Capture the cell that displays the provided text and extract its (X, Y) central coordinate. 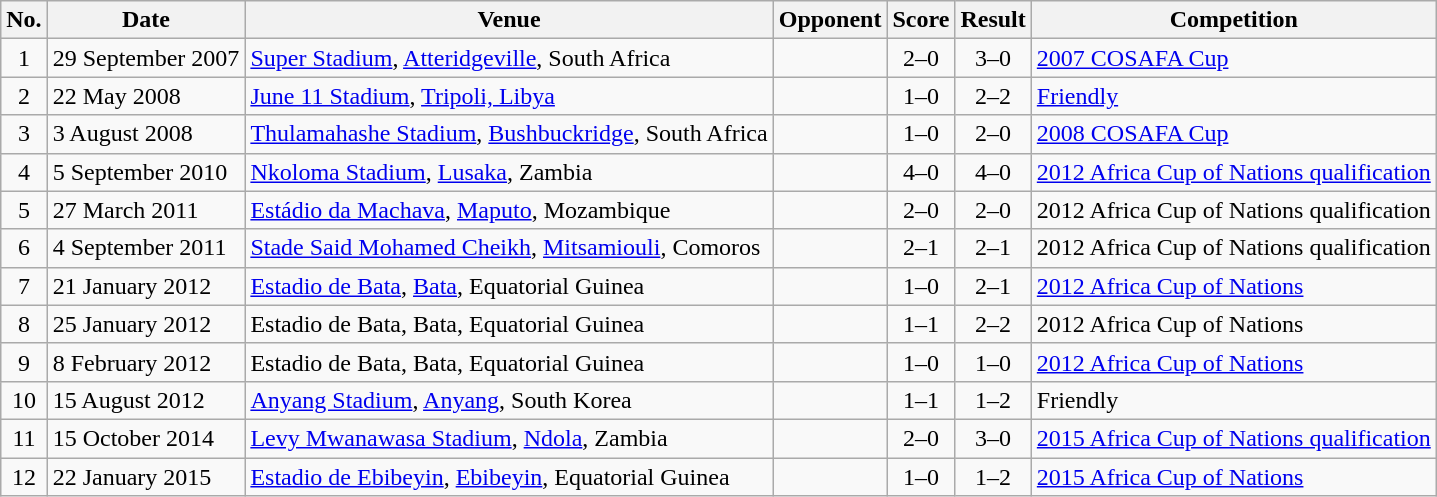
15 August 2012 (146, 400)
Opponent (830, 20)
4 (24, 172)
7 (24, 286)
Competition (1234, 20)
Venue (509, 20)
Thulamahashe Stadium, Bushbuckridge, South Africa (509, 134)
Estadio de Ebibeyin, Ebibeyin, Equatorial Guinea (509, 477)
8 February 2012 (146, 362)
2015 Africa Cup of Nations (1234, 477)
11 (24, 438)
5 (24, 210)
Levy Mwanawasa Stadium, Ndola, Zambia (509, 438)
Estádio da Machava, Maputo, Mozambique (509, 210)
22 May 2008 (146, 96)
Date (146, 20)
No. (24, 20)
2 (24, 96)
27 March 2011 (146, 210)
2007 COSAFA Cup (1234, 58)
Nkoloma Stadium, Lusaka, Zambia (509, 172)
Result (993, 20)
Score (921, 20)
10 (24, 400)
June 11 Stadium, Tripoli, Libya (509, 96)
29 September 2007 (146, 58)
5 September 2010 (146, 172)
Super Stadium, Atteridgeville, South Africa (509, 58)
Anyang Stadium, Anyang, South Korea (509, 400)
21 January 2012 (146, 286)
22 January 2015 (146, 477)
2008 COSAFA Cup (1234, 134)
6 (24, 248)
15 October 2014 (146, 438)
8 (24, 324)
25 January 2012 (146, 324)
2015 Africa Cup of Nations qualification (1234, 438)
12 (24, 477)
Stade Said Mohamed Cheikh, Mitsamiouli, Comoros (509, 248)
3 (24, 134)
9 (24, 362)
1 (24, 58)
4 September 2011 (146, 248)
3 August 2008 (146, 134)
